Output the [x, y] coordinate of the center of the cell containing the given text.  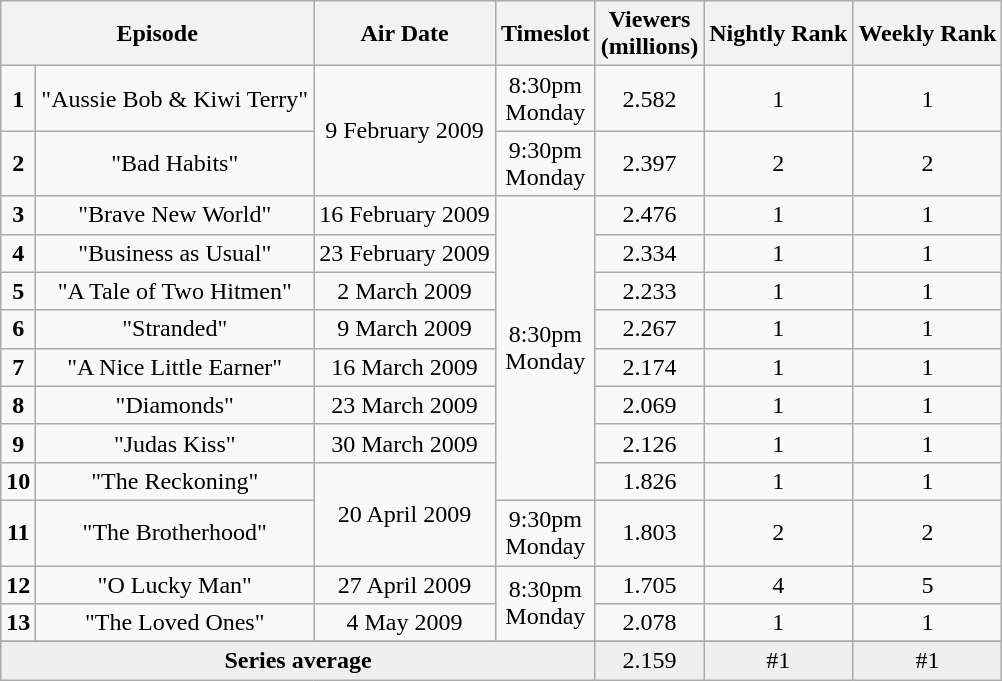
9 March 2009 [405, 329]
Nightly Rank [778, 34]
"The Brotherhood" [175, 532]
"The Reckoning" [175, 481]
2.267 [649, 329]
Viewers(millions) [649, 34]
Air Date [405, 34]
9 [18, 443]
2.334 [649, 253]
Series average [298, 661]
23 February 2009 [405, 253]
"Diamonds" [175, 405]
"A Nice Little Earner" [175, 367]
1.803 [649, 532]
4 May 2009 [405, 623]
"Brave New World" [175, 215]
30 March 2009 [405, 443]
6 [18, 329]
Timeslot [545, 34]
"The Loved Ones" [175, 623]
8 [18, 405]
"O Lucky Man" [175, 585]
3 [18, 215]
20 April 2009 [405, 514]
2.159 [649, 661]
2.233 [649, 291]
"Judas Kiss" [175, 443]
2.126 [649, 443]
Weekly Rank [928, 34]
"Stranded" [175, 329]
13 [18, 623]
10 [18, 481]
2.397 [649, 164]
9 February 2009 [405, 131]
27 April 2009 [405, 585]
Episode [158, 34]
11 [18, 532]
2.078 [649, 623]
"Business as Usual" [175, 253]
1.705 [649, 585]
16 March 2009 [405, 367]
16 February 2009 [405, 215]
23 March 2009 [405, 405]
"Aussie Bob & Kiwi Terry" [175, 98]
2.582 [649, 98]
12 [18, 585]
2 March 2009 [405, 291]
2.174 [649, 367]
"Bad Habits" [175, 164]
2.476 [649, 215]
"A Tale of Two Hitmen" [175, 291]
1.826 [649, 481]
7 [18, 367]
2.069 [649, 405]
